From the cell containing the given text, extract its center point as (x, y) coordinate. 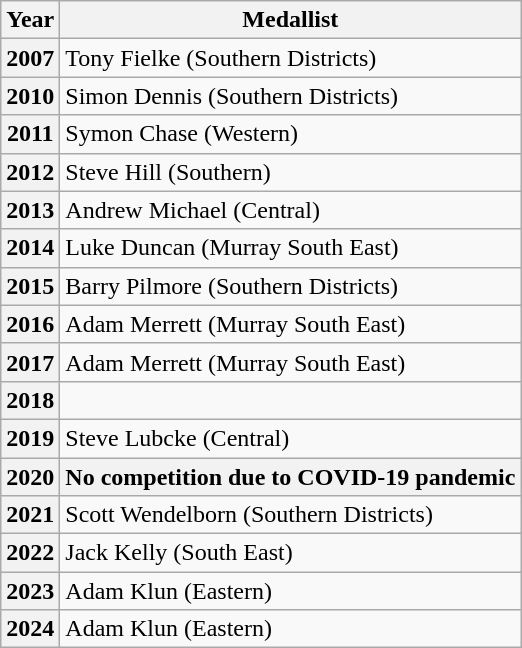
Medallist (290, 20)
Jack Kelly (South East) (290, 553)
2018 (30, 400)
2015 (30, 286)
Tony Fielke (Southern Districts) (290, 58)
2024 (30, 629)
Steve Lubcke (Central) (290, 438)
Luke Duncan (Murray South East) (290, 248)
2016 (30, 324)
2013 (30, 210)
2019 (30, 438)
Barry Pilmore (Southern Districts) (290, 286)
Symon Chase (Western) (290, 134)
2012 (30, 172)
2021 (30, 515)
2010 (30, 96)
Year (30, 20)
2007 (30, 58)
Andrew Michael (Central) (290, 210)
Steve Hill (Southern) (290, 172)
Simon Dennis (Southern Districts) (290, 96)
2020 (30, 477)
2023 (30, 591)
2017 (30, 362)
2011 (30, 134)
Scott Wendelborn (Southern Districts) (290, 515)
No competition due to COVID-19 pandemic (290, 477)
2014 (30, 248)
2022 (30, 553)
